Capture the cell that displays the provided text and extract its [X, Y] central coordinate. 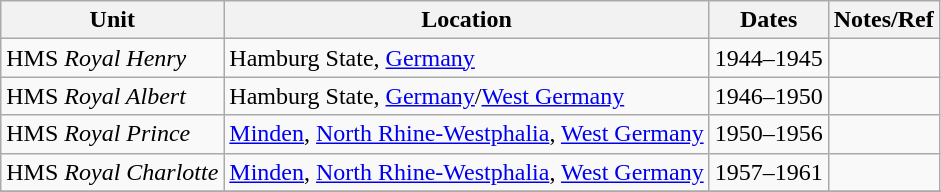
1950–1956 [768, 134]
HMS Royal Prince [112, 134]
1944–1945 [768, 58]
Hamburg State, Germany [466, 58]
HMS Royal Charlotte [112, 172]
Unit [112, 20]
1957–1961 [768, 172]
Notes/Ref [884, 20]
Hamburg State, Germany/West Germany [466, 96]
HMS Royal Henry [112, 58]
1946–1950 [768, 96]
HMS Royal Albert [112, 96]
Location [466, 20]
Dates [768, 20]
